Scan for the cell matching the given text and deliver its (X, Y) coordinate at center. 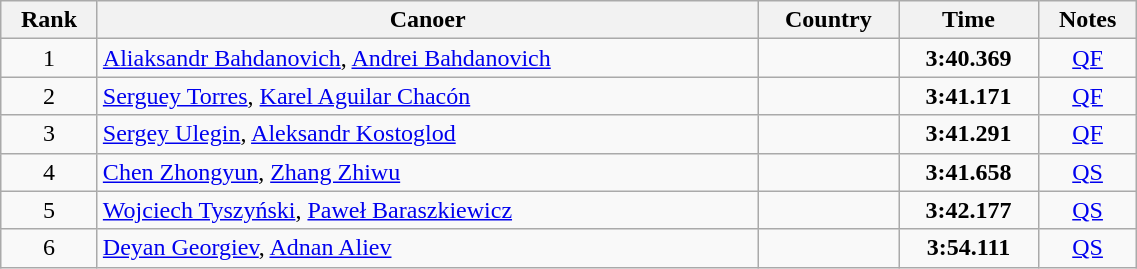
Wojciech Tyszyński, Paweł Baraszkiewicz (428, 210)
6 (50, 248)
1 (50, 58)
Chen Zhongyun, Zhang Zhiwu (428, 172)
Time (969, 20)
3:41.291 (969, 134)
Deyan Georgiev, Adnan Aliev (428, 248)
4 (50, 172)
Sergey Ulegin, Aleksandr Kostoglod (428, 134)
Canoer (428, 20)
Rank (50, 20)
2 (50, 96)
3:54.111 (969, 248)
3:42.177 (969, 210)
Notes (1087, 20)
5 (50, 210)
3 (50, 134)
Serguey Torres, Karel Aguilar Chacón (428, 96)
Aliaksandr Bahdanovich, Andrei Bahdanovich (428, 58)
3:41.658 (969, 172)
Country (828, 20)
3:40.369 (969, 58)
3:41.171 (969, 96)
